Return [x, y] of the center of cell containing provided text 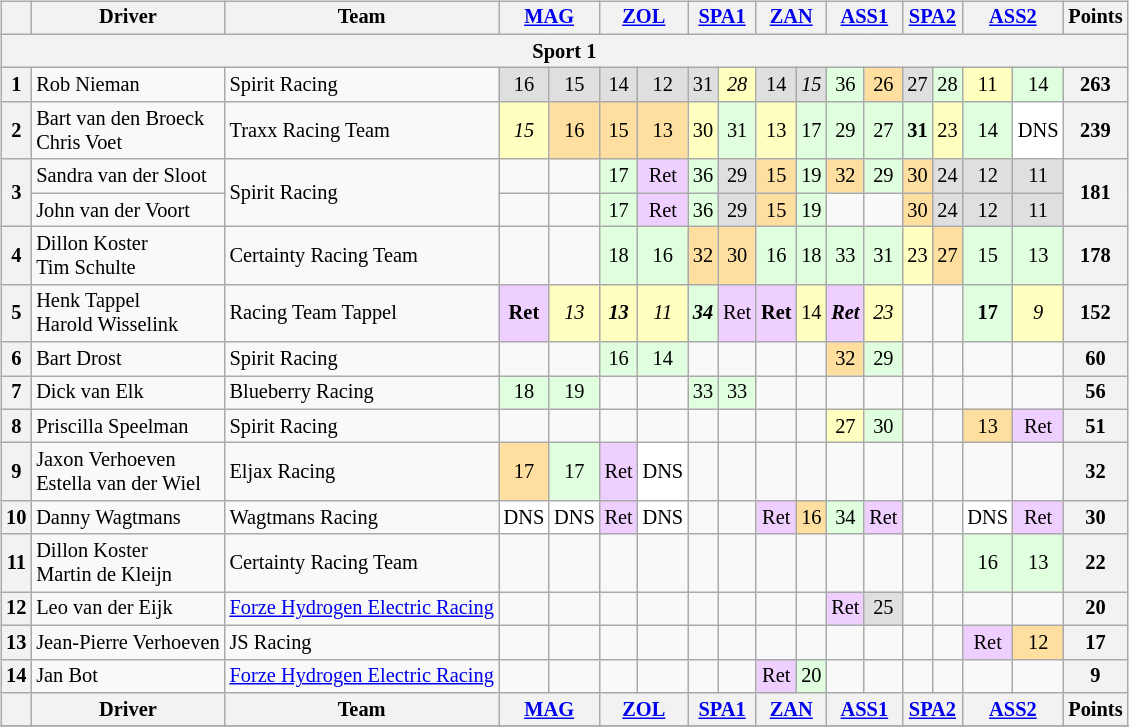
John van der Voort [128, 210]
263 [1095, 85]
25 [883, 609]
7 [16, 393]
22 [1095, 563]
Danny Wagtmans [128, 518]
4 [16, 256]
56 [1095, 393]
Rob Nieman [128, 85]
51 [1095, 426]
2 [16, 131]
Dillon Koster Tim Schulte [128, 256]
Bart Drost [128, 359]
239 [1095, 131]
Blueberry Racing [362, 393]
JS Racing [362, 642]
Dick van Elk [128, 393]
181 [1095, 192]
Sandra van der Sloot [128, 176]
8 [16, 426]
Sport 1 [564, 51]
5 [16, 313]
Bart van den Broeck Chris Voet [128, 131]
26 [883, 85]
1 [16, 85]
Jan Bot [128, 676]
Priscilla Speelman [128, 426]
Jaxon Verhoeven Estella van der Wiel [128, 472]
Racing Team Tappel [362, 313]
60 [1095, 359]
Dillon Koster Martin de Kleijn [128, 563]
152 [1095, 313]
3 [16, 192]
Eljax Racing [362, 472]
Wagtmans Racing [362, 518]
10 [16, 518]
Jean-Pierre Verhoeven [128, 642]
178 [1095, 256]
Traxx Racing Team [362, 131]
Henk Tappel Harold Wisselink [128, 313]
Leo van der Eijk [128, 609]
6 [16, 359]
